Search for the cell housing the specified text and yield its (X, Y) center coordinate. 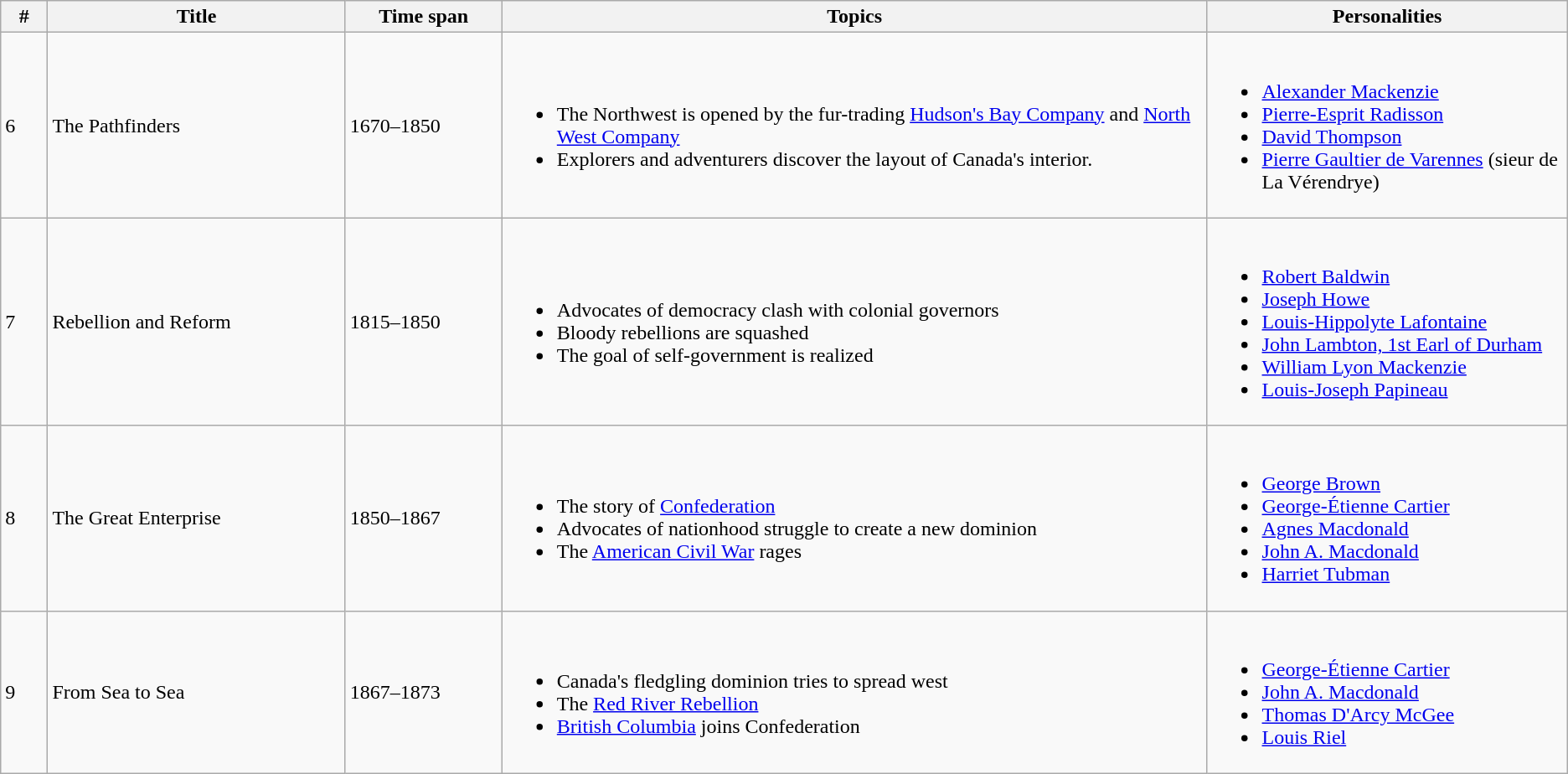
1850–1867 (424, 518)
8 (24, 518)
The Great Enterprise (196, 518)
Topics (854, 17)
Advocates of democracy clash with colonial governorsBloody rebellions are squashedThe goal of self-government is realized (854, 322)
Canada's fledgling dominion tries to spread westThe Red River RebellionBritish Columbia joins Confederation (854, 692)
7 (24, 322)
1815–1850 (424, 322)
1867–1873 (424, 692)
6 (24, 126)
Time span (424, 17)
From Sea to Sea (196, 692)
Personalities (1387, 17)
The story of ConfederationAdvocates of nationhood struggle to create a new dominionThe American Civil War rages (854, 518)
Robert BaldwinJoseph HoweLouis-Hippolyte LafontaineJohn Lambton, 1st Earl of DurhamWilliam Lyon MackenzieLouis-Joseph Papineau (1387, 322)
George-Étienne CartierJohn A. MacdonaldThomas D'Arcy McGeeLouis Riel (1387, 692)
George BrownGeorge-Étienne CartierAgnes MacdonaldJohn A. MacdonaldHarriet Tubman (1387, 518)
The Pathfinders (196, 126)
1670–1850 (424, 126)
Title (196, 17)
Rebellion and Reform (196, 322)
9 (24, 692)
Alexander MackenziePierre-Esprit RadissonDavid ThompsonPierre Gaultier de Varennes (sieur de La Vérendrye) (1387, 126)
# (24, 17)
